Return (X, Y) of the center of cell containing provided text 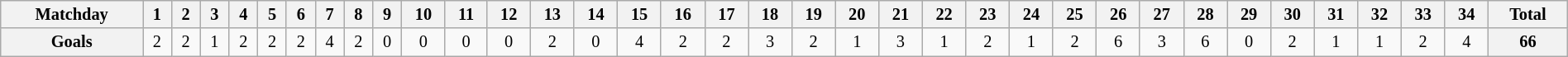
25 (1075, 14)
17 (726, 14)
33 (1422, 14)
66 (1528, 42)
12 (509, 14)
26 (1118, 14)
Total (1528, 14)
29 (1249, 14)
Matchday (72, 14)
10 (423, 14)
5 (273, 14)
11 (466, 14)
7 (329, 14)
24 (1032, 14)
27 (1161, 14)
20 (857, 14)
8 (359, 14)
34 (1467, 14)
19 (814, 14)
22 (944, 14)
9 (387, 14)
16 (683, 14)
21 (901, 14)
32 (1379, 14)
30 (1292, 14)
Goals (72, 42)
18 (771, 14)
31 (1336, 14)
28 (1206, 14)
15 (640, 14)
14 (595, 14)
23 (987, 14)
13 (552, 14)
